Scan for the cell matching the given text and deliver its [x, y] coordinate at center. 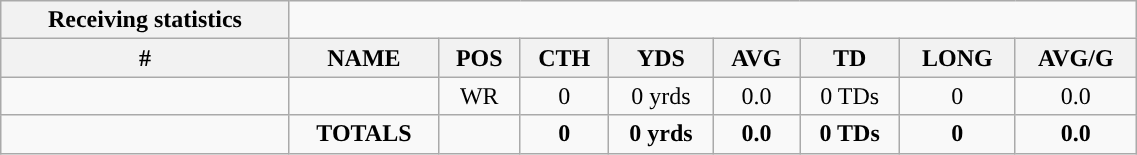
YDS [662, 58]
CTH [564, 58]
POS [480, 58]
AVG/G [1076, 58]
NAME [364, 58]
TD [850, 58]
AVG [756, 58]
TOTALS [364, 134]
# [145, 58]
Receiving statistics [145, 20]
LONG [958, 58]
WR [480, 96]
